Scan for the cell matching the given text and deliver its (X, Y) coordinate at center. 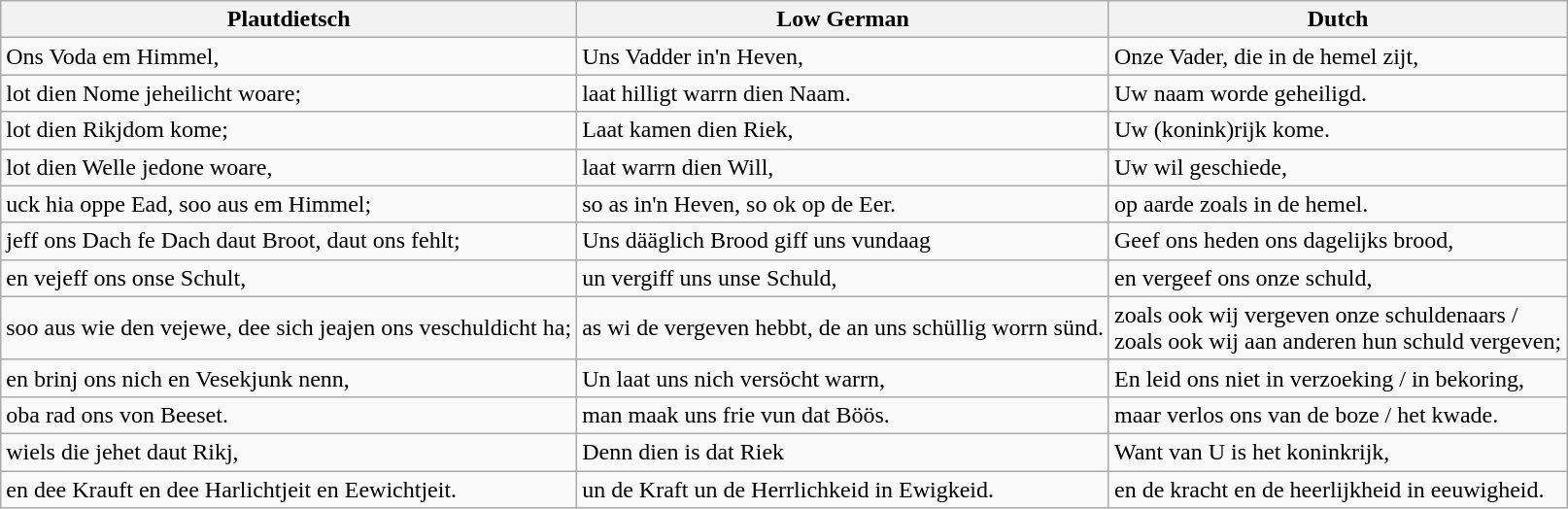
wiels die jehet daut Rikj, (290, 452)
oba rad ons von Beeset. (290, 415)
as wi de vergeven hebbt, de an uns schüllig worrn sünd. (843, 328)
laat hilligt warrn dien Naam. (843, 93)
En leid ons niet in verzoeking / in bekoring, (1337, 378)
soo aus wie den vejewe, dee sich jeajen ons veschuldicht ha; (290, 328)
lot dien Rikjdom kome; (290, 130)
en de kracht en de heerlijkheid in eeuwigheid. (1337, 489)
so as in'n Heven, so ok op de Eer. (843, 204)
Want van U is het koninkrijk, (1337, 452)
lot dien Nome jeheilicht woare; (290, 93)
op aarde zoals in de hemel. (1337, 204)
uck hia oppe Ead, soo aus em Himmel; (290, 204)
lot dien Welle jedone woare, (290, 167)
en brinj ons nich en Vesekjunk nenn, (290, 378)
en vejeff ons onse Schult, (290, 278)
man maak uns frie vun dat Böös. (843, 415)
Onze Vader, die in de hemel zijt, (1337, 56)
Uw naam worde geheiligd. (1337, 93)
Uw (konink)rijk kome. (1337, 130)
Uw wil geschiede, (1337, 167)
un de Kraft un de Herrlichkeid in Ewigkeid. (843, 489)
Geef ons heden ons dagelijks brood, (1337, 241)
Dutch (1337, 19)
en vergeef ons onze schuld, (1337, 278)
Uns Vadder in'n Heven, (843, 56)
Denn dien is dat Riek (843, 452)
en dee Krauft en dee Harlichtjeit en Eewichtjeit. (290, 489)
Low German (843, 19)
un vergiff uns unse Schuld, (843, 278)
Un laat uns nich versöcht warrn, (843, 378)
laat warrn dien Will, (843, 167)
jeff ons Dach fe Dach daut Broot, daut ons fehlt; (290, 241)
Plautdietsch (290, 19)
zoals ook wij vergeven onze schuldenaars /zoals ook wij aan anderen hun schuld vergeven; (1337, 328)
maar verlos ons van de boze / het kwade. (1337, 415)
Uns dääglich Brood giff uns vundaag (843, 241)
Ons Voda em Himmel, (290, 56)
Laat kamen dien Riek, (843, 130)
